Scan for the cell matching the given text and deliver its (x, y) coordinate at center. 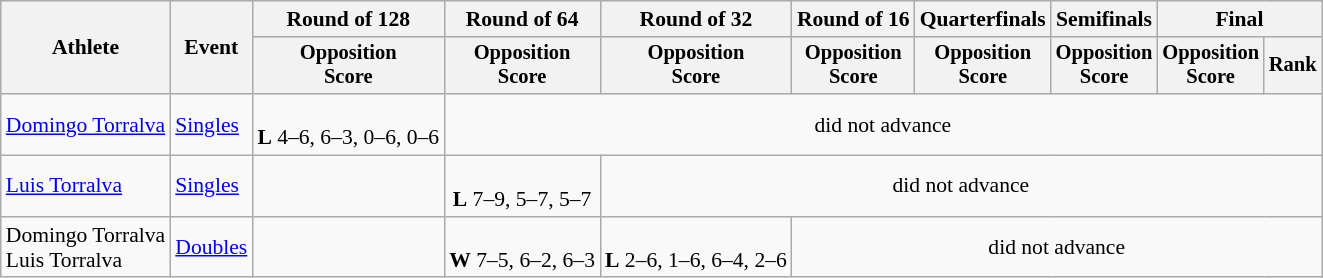
Event (211, 48)
Final (1239, 19)
L 4–6, 6–3, 0–6, 0–6 (348, 124)
Round of 128 (348, 19)
Round of 64 (522, 19)
Rank (1293, 66)
Semifinals (1104, 19)
L 2–6, 1–6, 6–4, 2–6 (696, 248)
Round of 32 (696, 19)
Quarterfinals (983, 19)
W 7–5, 6–2, 6–3 (522, 248)
Luis Torralva (86, 186)
Athlete (86, 48)
Doubles (211, 248)
Domingo Torralva Luis Torralva (86, 248)
Domingo Torralva (86, 124)
Round of 16 (854, 19)
L 7–9, 5–7, 5–7 (522, 186)
